Output the [x, y] coordinate of the center of the cell containing the given text.  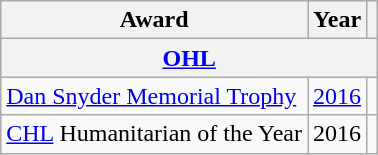
Year [338, 20]
Award [154, 20]
Dan Snyder Memorial Trophy [154, 96]
CHL Humanitarian of the Year [154, 134]
OHL [190, 58]
